Pinpoint the cell where the given text exists, returning its [x, y] midpoint coordinate. 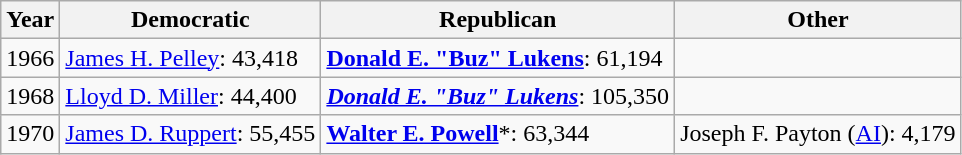
1970 [30, 134]
Walter E. Powell*: 63,344 [498, 134]
Other [818, 20]
Republican [498, 20]
Democratic [190, 20]
Year [30, 20]
1966 [30, 58]
1968 [30, 96]
Donald E. "Buz" Lukens: 61,194 [498, 58]
James D. Ruppert: 55,455 [190, 134]
Donald E. "Buz" Lukens: 105,350 [498, 96]
James H. Pelley: 43,418 [190, 58]
Joseph F. Payton (AI): 4,179 [818, 134]
Lloyd D. Miller: 44,400 [190, 96]
